Search for the cell housing the specified text and yield its [X, Y] center coordinate. 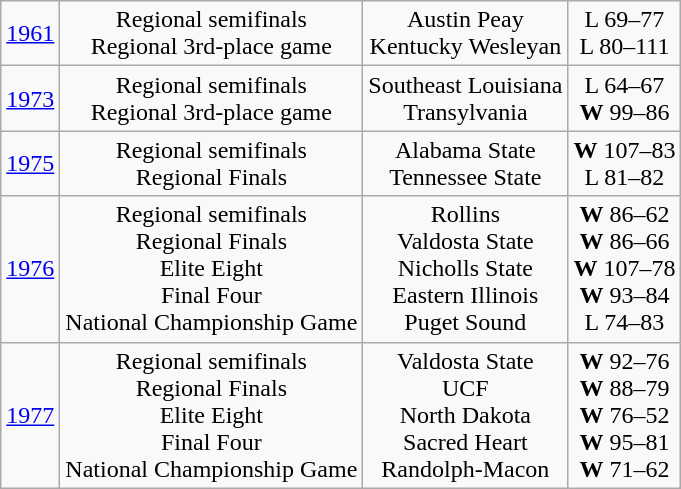
1961 [30, 34]
Valdosta StateUCFNorth DakotaSacred HeartRandolph-Macon [466, 415]
W 92–76W 88–79W 76–52W 95–81W 71–62 [624, 415]
L 69–77L 80–111 [624, 34]
Austin PeayKentucky Wesleyan [466, 34]
1976 [30, 269]
W 86–62W 86–66W 107–78W 93–84L 74–83 [624, 269]
1977 [30, 415]
L 64–67W 99–86 [624, 98]
Regional semifinalsRegional Finals [212, 164]
1975 [30, 164]
Southeast LouisianaTransylvania [466, 98]
RollinsValdosta StateNicholls StateEastern IllinoisPuget Sound [466, 269]
W 107–83L 81–82 [624, 164]
Alabama StateTennessee State [466, 164]
1973 [30, 98]
